Locate the cell with the specified text and output its (X, Y) center coordinate. 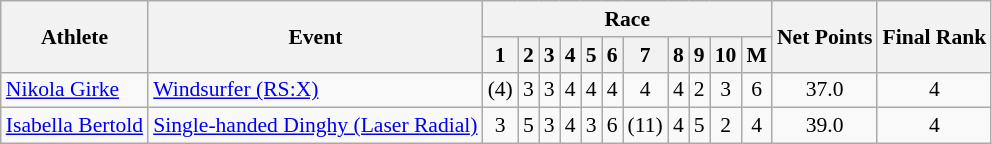
Event (315, 36)
M (756, 55)
Athlete (74, 36)
Isabella Bertold (74, 126)
Nikola Girke (74, 90)
8 (678, 55)
Single-handed Dinghy (Laser Radial) (315, 126)
Windsurfer (RS:X) (315, 90)
39.0 (824, 126)
1 (500, 55)
(4) (500, 90)
Net Points (824, 36)
Race (628, 19)
37.0 (824, 90)
Final Rank (934, 36)
10 (726, 55)
7 (646, 55)
9 (700, 55)
(11) (646, 126)
